Output the [X, Y] coordinate of the center of the cell containing the given text.  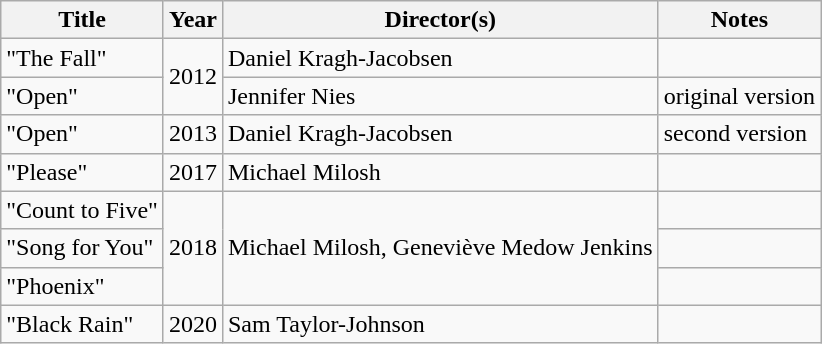
second version [739, 134]
Director(s) [440, 20]
"Black Rain" [82, 324]
2017 [192, 172]
2018 [192, 248]
2020 [192, 324]
original version [739, 96]
2013 [192, 134]
Michael Milosh, Geneviève Medow Jenkins [440, 248]
"Phoenix" [82, 286]
Year [192, 20]
Sam Taylor-Johnson [440, 324]
"Count to Five" [82, 210]
"The Fall" [82, 58]
Michael Milosh [440, 172]
2012 [192, 77]
"Song for You" [82, 248]
Notes [739, 20]
Title [82, 20]
"Please" [82, 172]
Jennifer Nies [440, 96]
